Detect which cell encompasses the target text, then output its (x, y) center coordinate. 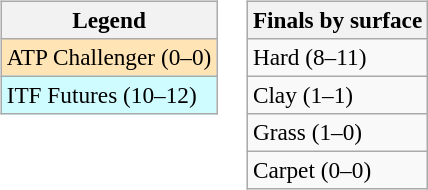
Legend (108, 20)
Carpet (0–0) (337, 171)
Finals by surface (337, 20)
Clay (1–1) (337, 95)
ITF Futures (10–12) (108, 95)
Hard (8–11) (337, 57)
ATP Challenger (0–0) (108, 57)
Grass (1–0) (337, 133)
